Return the (x, y) coordinate for the center point of the cell that contains the specified text.  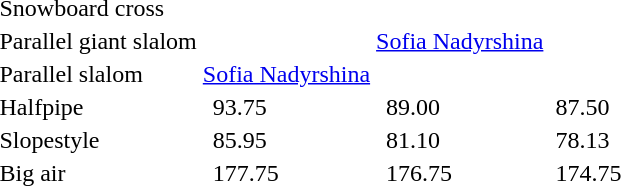
89.00 (465, 107)
93.75 (291, 107)
81.10 (465, 140)
85.95 (291, 140)
